For the text-containing cell, return its midpoint in (x, y) coordinate format. 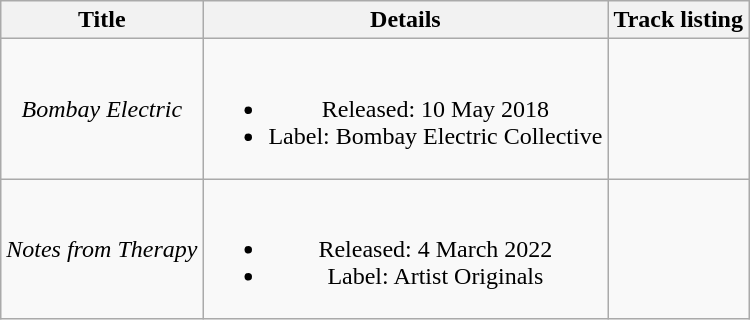
Notes from Therapy (102, 249)
Track listing (678, 20)
Released: 4 March 2022Label: Artist Originals (406, 249)
Released: 10 May 2018Label: Bombay Electric Collective (406, 109)
Title (102, 20)
Details (406, 20)
Bombay Electric (102, 109)
